Extract the [X, Y] coordinate from the center of the cell holding the provided text.  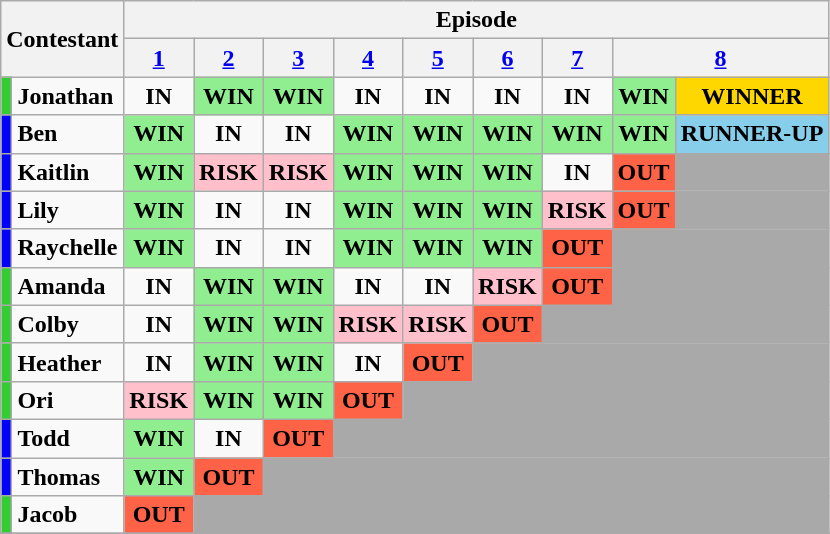
1 [159, 58]
7 [577, 58]
Ori [68, 400]
4 [368, 58]
Raychelle [68, 248]
8 [720, 58]
Amanda [68, 286]
2 [229, 58]
Jonathan [68, 96]
Colby [68, 324]
Heather [68, 362]
Todd [68, 438]
Episode [476, 20]
5 [438, 58]
Kaitlin [68, 172]
Contestant [62, 39]
Thomas [68, 477]
Ben [68, 134]
RUNNER-UP [752, 134]
3 [298, 58]
6 [508, 58]
Lily [68, 210]
WINNER [752, 96]
Jacob [68, 515]
